Return [X, Y] of the center of cell containing provided text 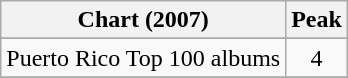
Chart (2007) [144, 20]
4 [317, 58]
Puerto Rico Top 100 albums [144, 58]
Peak [317, 20]
